Output the (x, y) coordinate of the center of the cell containing the given text.  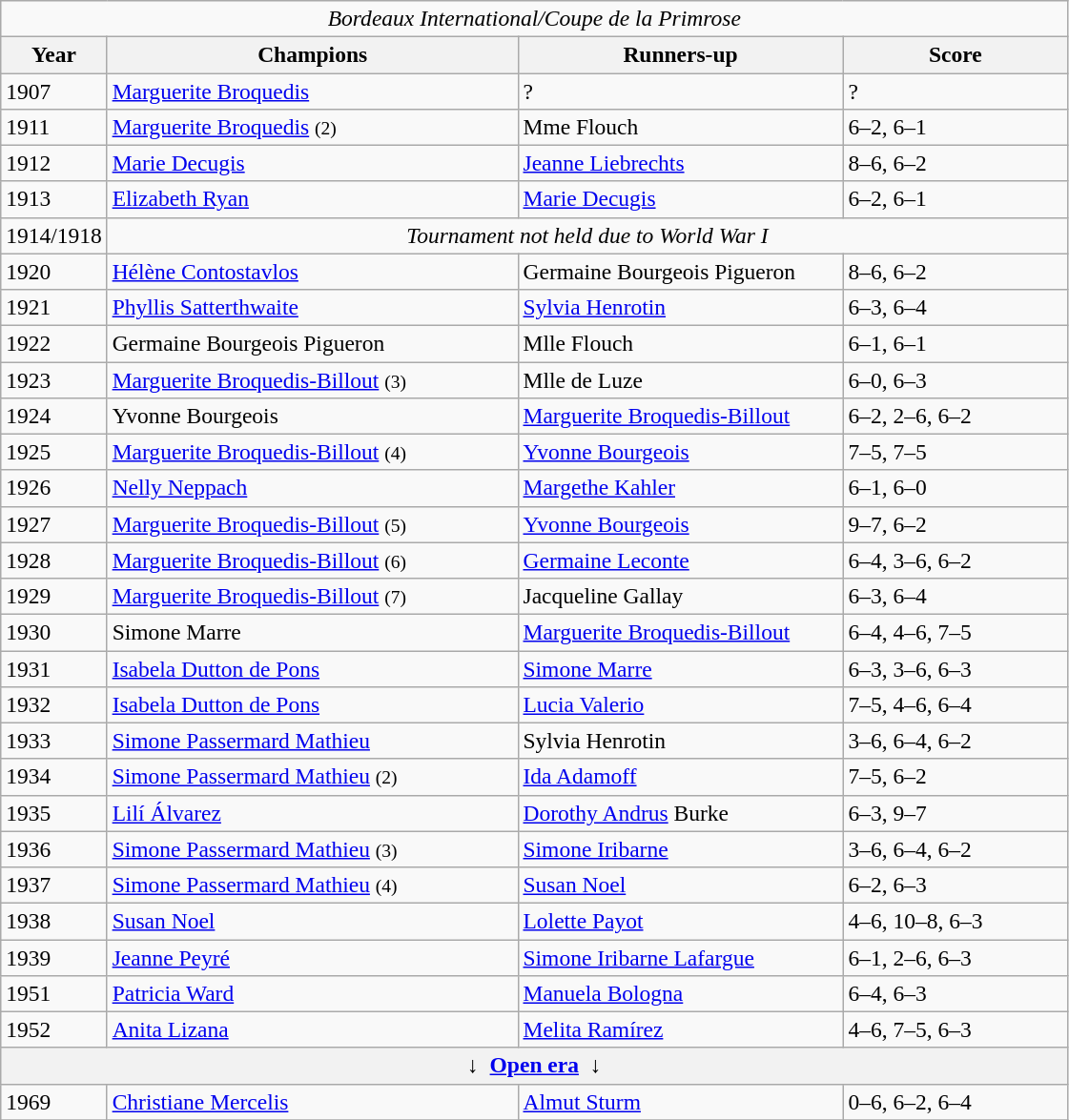
6–4, 3–6, 6–2 (956, 560)
7–5, 6–2 (956, 777)
1932 (53, 704)
6–1, 6–0 (956, 488)
1927 (53, 524)
Jeanne Liebrechts (681, 163)
6–3, 3–6, 6–3 (956, 668)
7–5, 4–6, 6–4 (956, 704)
9–7, 6–2 (956, 524)
Runners-up (681, 54)
1952 (53, 1029)
1914/1918 (53, 235)
Marguerite Broquedis-Billout (3) (313, 379)
1969 (53, 1102)
Lucia Valerio (681, 704)
Mme Flouch (681, 127)
1923 (53, 379)
Jacqueline Gallay (681, 596)
Marguerite Broquedis-Billout (5) (313, 524)
1934 (53, 777)
Marguerite Broquedis-Billout (4) (313, 452)
1938 (53, 921)
Germaine Leconte (681, 560)
Simone Passermard Mathieu (2) (313, 777)
1928 (53, 560)
4–6, 10–8, 6–3 (956, 921)
Mlle Flouch (681, 343)
Anita Lizana (313, 1029)
1925 (53, 452)
↓ Open era ↓ (534, 1066)
Tournament not held due to World War I (587, 235)
Score (956, 54)
1937 (53, 885)
Dorothy Andrus Burke (681, 813)
Patricia Ward (313, 993)
1936 (53, 849)
Christiane Mercelis (313, 1102)
Mlle de Luze (681, 379)
Marguerite Broquedis-Billout (7) (313, 596)
1931 (53, 668)
1921 (53, 307)
Manuela Bologna (681, 993)
4–6, 7–5, 6–3 (956, 1029)
1907 (53, 91)
1922 (53, 343)
1939 (53, 957)
Marguerite Broquedis (313, 91)
6–1, 6–1 (956, 343)
Marguerite Broquedis (2) (313, 127)
Ida Adamoff (681, 777)
1924 (53, 416)
Marguerite Broquedis-Billout (6) (313, 560)
6–2, 2–6, 6–2 (956, 416)
Year (53, 54)
6–1, 2–6, 6–3 (956, 957)
6–4, 4–6, 7–5 (956, 632)
Jeanne Peyré (313, 957)
6–4, 6–3 (956, 993)
1926 (53, 488)
Simone Iribarne Lafargue (681, 957)
1911 (53, 127)
Simone Passermard Mathieu (4) (313, 885)
Lilí Álvarez (313, 813)
Bordeaux International/Coupe de la Primrose (534, 18)
7–5, 7–5 (956, 452)
Nelly Neppach (313, 488)
Elizabeth Ryan (313, 199)
Margethe Kahler (681, 488)
0–6, 6–2, 6–4 (956, 1102)
1912 (53, 163)
Simone Passermard Mathieu (3) (313, 849)
1920 (53, 272)
1930 (53, 632)
6–3, 9–7 (956, 813)
Champions (313, 54)
Simone Iribarne (681, 849)
Simone Passermard Mathieu (313, 741)
1929 (53, 596)
1951 (53, 993)
Melita Ramírez (681, 1029)
6–2, 6–3 (956, 885)
1935 (53, 813)
Hélène Contostavlos (313, 272)
Phyllis Satterthwaite (313, 307)
1913 (53, 199)
Lolette Payot (681, 921)
1933 (53, 741)
6–0, 6–3 (956, 379)
Almut Sturm (681, 1102)
